Provide the [x, y] coordinate of the cell's center where the given text is located.  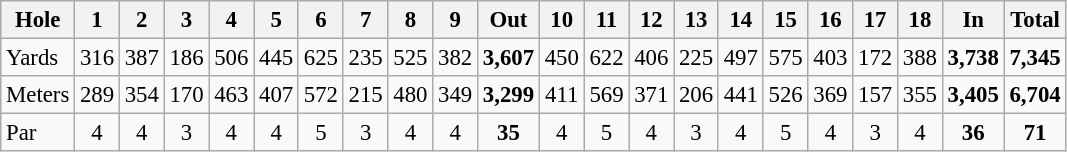
1 [98, 20]
235 [366, 58]
387 [142, 58]
215 [366, 95]
3,607 [509, 58]
625 [320, 58]
3,299 [509, 95]
371 [652, 95]
407 [276, 95]
35 [509, 133]
411 [562, 95]
17 [876, 20]
463 [232, 95]
441 [740, 95]
18 [920, 20]
406 [652, 58]
13 [696, 20]
225 [696, 58]
369 [830, 95]
526 [786, 95]
388 [920, 58]
445 [276, 58]
450 [562, 58]
Par [38, 133]
206 [696, 95]
15 [786, 20]
3,738 [973, 58]
12 [652, 20]
Total [1035, 20]
172 [876, 58]
In [973, 20]
11 [606, 20]
6 [320, 20]
572 [320, 95]
569 [606, 95]
Hole [38, 20]
157 [876, 95]
8 [410, 20]
506 [232, 58]
170 [186, 95]
14 [740, 20]
186 [186, 58]
403 [830, 58]
Out [509, 20]
7,345 [1035, 58]
316 [98, 58]
349 [456, 95]
289 [98, 95]
355 [920, 95]
497 [740, 58]
622 [606, 58]
3,405 [973, 95]
382 [456, 58]
525 [410, 58]
36 [973, 133]
Yards [38, 58]
480 [410, 95]
9 [456, 20]
575 [786, 58]
6,704 [1035, 95]
2 [142, 20]
16 [830, 20]
7 [366, 20]
10 [562, 20]
354 [142, 95]
Meters [38, 95]
71 [1035, 133]
